Extract the [X, Y] coordinate from the center of the cell holding the provided text.  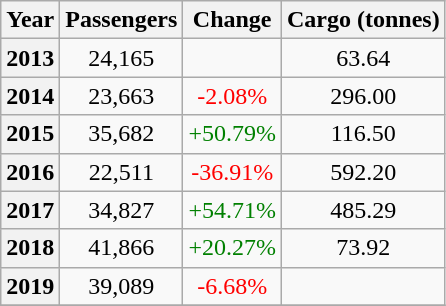
2016 [30, 172]
73.92 [363, 248]
+50.79% [232, 134]
Year [30, 20]
2019 [30, 286]
34,827 [122, 210]
63.64 [363, 58]
2018 [30, 248]
39,089 [122, 286]
+20.27% [232, 248]
-36.91% [232, 172]
-2.08% [232, 96]
Cargo (tonnes) [363, 20]
35,682 [122, 134]
Change [232, 20]
22,511 [122, 172]
+54.71% [232, 210]
23,663 [122, 96]
592.20 [363, 172]
Passengers [122, 20]
2015 [30, 134]
2014 [30, 96]
24,165 [122, 58]
41,866 [122, 248]
2017 [30, 210]
-6.68% [232, 286]
2013 [30, 58]
296.00 [363, 96]
485.29 [363, 210]
116.50 [363, 134]
